Extract the (x, y) coordinate from the center of the cell holding the provided text.  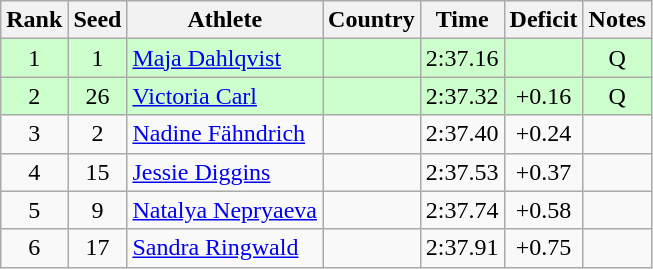
Maja Dahlqvist (225, 58)
26 (98, 96)
3 (34, 134)
Notes (617, 20)
Deficit (544, 20)
Time (462, 20)
15 (98, 172)
Athlete (225, 20)
+0.16 (544, 96)
2:37.32 (462, 96)
9 (98, 210)
2:37.16 (462, 58)
Seed (98, 20)
2:37.53 (462, 172)
Nadine Fähndrich (225, 134)
2:37.74 (462, 210)
+0.24 (544, 134)
Country (372, 20)
+0.37 (544, 172)
5 (34, 210)
+0.58 (544, 210)
Natalya Nepryaeva (225, 210)
Sandra Ringwald (225, 248)
6 (34, 248)
Victoria Carl (225, 96)
+0.75 (544, 248)
2:37.40 (462, 134)
2:37.91 (462, 248)
17 (98, 248)
4 (34, 172)
Rank (34, 20)
Jessie Diggins (225, 172)
